Identify which cell holds the provided text, then report its (x, y) central coordinate. 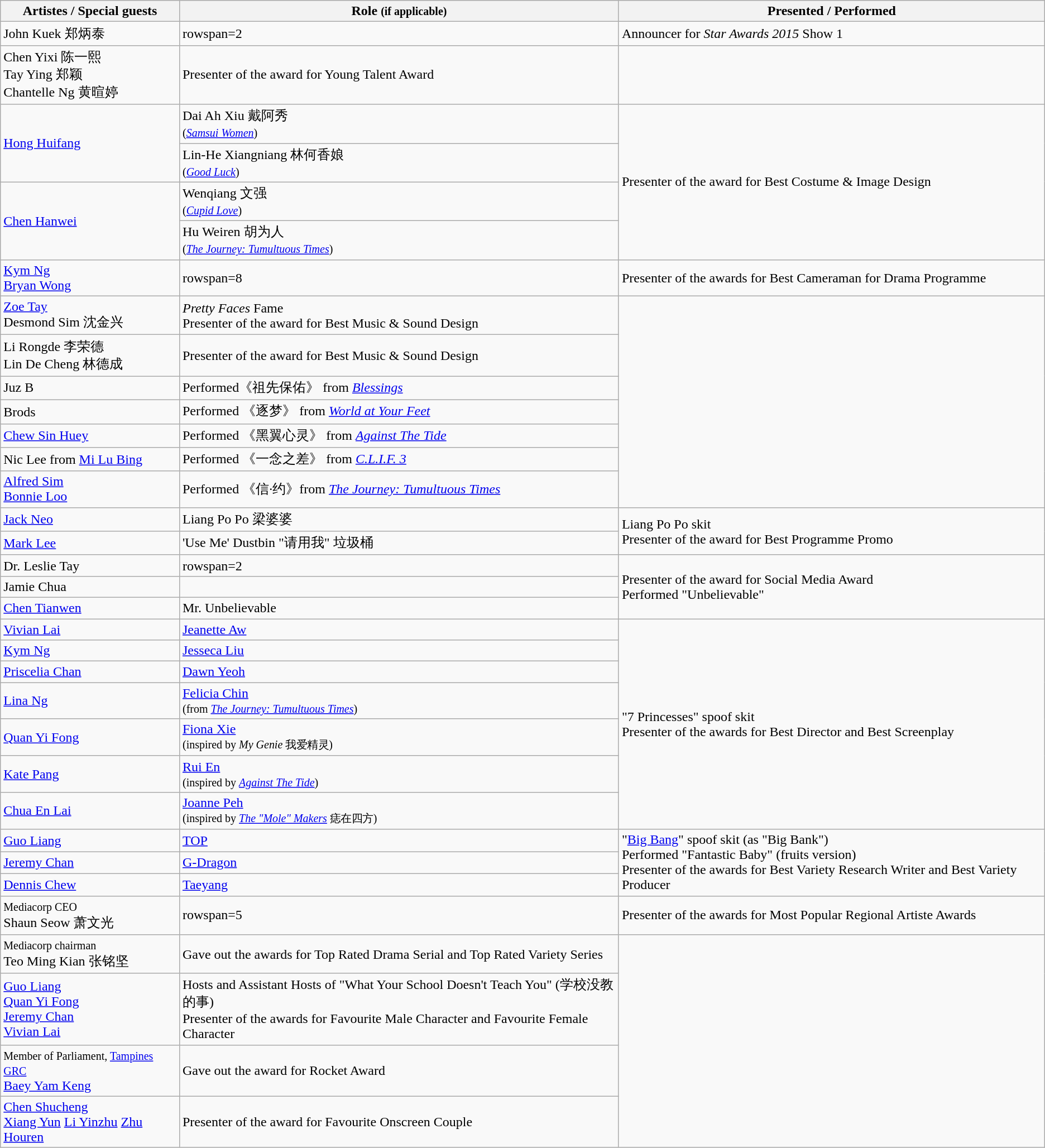
Guo Liang (90, 840)
G-Dragon (399, 863)
John Kuek 郑炳泰 (90, 33)
Jesseca Liu (399, 651)
Guo LiangQuan Yi FongJeremy ChanVivian Lai (90, 1009)
Juz B (90, 388)
Member of Parliament, Tampines GRC Baey Yam Keng (90, 1070)
Gave out the awards for Top Rated Drama Serial and Top Rated Variety Series (399, 954)
Performed《祖先保佑》 from Blessings (399, 388)
Presenter of the award for Best Costume & Image Design (832, 182)
Liang Po Po 梁婆婆 (399, 519)
Jamie Chua (90, 587)
Dawn Yeoh (399, 672)
Joanne Peh (inspired by The "Mole" Makers 痣在四方) (399, 810)
Nic Lee from Mi Lu Bing (90, 460)
Zoe TayDesmond Sim 沈金兴 (90, 315)
rowspan=8 (399, 278)
Chen ShuchengXiang Yun Li Yinzhu Zhu Houren (90, 1122)
Jack Neo (90, 519)
Lina Ng (90, 701)
Rui En (inspired by Against The Tide) (399, 774)
Gave out the award for Rocket Award (399, 1070)
Performed 《一念之差》 from C.L.I.F. 3 (399, 460)
Jeremy Chan (90, 863)
Mr. Unbelievable (399, 608)
Presenter of the awards for Most Popular Regional Artiste Awards (832, 915)
Presenter of the award for Social Media Award Performed "Unbelievable" (832, 587)
Priscelia Chan (90, 672)
Presenter of the award for Favourite Onscreen Couple (399, 1122)
TOP (399, 840)
Mediacorp chairman Teo Ming Kian 张铭坚 (90, 954)
Brods (90, 412)
Pretty Faces Fame Presenter of the award for Best Music & Sound Design (399, 315)
Chen Tianwen (90, 608)
Liang Po Po skit Presenter of the award for Best Programme Promo (832, 531)
Dai Ah Xiu 戴阿秀 (Samsui Women) (399, 124)
Chew Sin Huey (90, 435)
Kym Ng (90, 651)
rowspan=5 (399, 915)
'Use Me' Dustbin "请用我" 垃圾桶 (399, 544)
Presenter of the award for Young Talent Award (399, 75)
Kate Pang (90, 774)
Performed 《逐梦》 from World at Your Feet (399, 412)
Mark Lee (90, 544)
Presenter of the award for Best Music & Sound Design (399, 356)
Quan Yi Fong (90, 738)
"7 Princesses" spoof skit Presenter of the awards for Best Director and Best Screenplay (832, 723)
Kym NgBryan Wong (90, 278)
Presented / Performed (832, 11)
Chen Hanwei (90, 221)
Felicia Chin (from The Journey: Tumultuous Times) (399, 701)
Dr. Leslie Tay (90, 565)
Jeanette Aw (399, 629)
Artistes / Special guests (90, 11)
Li Rongde 李荣德Lin De Cheng 林德成 (90, 356)
Lin-He Xiangniang 林何香娘 (Good Luck) (399, 162)
Mediacorp CEO Shaun Seow 萧文光 (90, 915)
Announcer for Star Awards 2015 Show 1 (832, 33)
Hu Weiren 胡为人 (The Journey: Tumultuous Times) (399, 241)
Taeyang (399, 885)
Fiona Xie (inspired by My Genie 我爱精灵) (399, 738)
Alfred SimBonnie Loo (90, 489)
Dennis Chew (90, 885)
Chen Yixi 陈一熙 Tay Ying 郑颖 Chantelle Ng 黄暄婷 (90, 75)
Wenqiang 文强 (Cupid Love) (399, 201)
Vivian Lai (90, 629)
Chua En Lai (90, 810)
Performed 《信·约》from The Journey: Tumultuous Times (399, 489)
Hong Huifang (90, 143)
Presenter of the awards for Best Cameraman for Drama Programme (832, 278)
Role (if applicable) (399, 11)
Performed 《黑翼心灵》 from Against The Tide (399, 435)
